From the cell containing the given text, extract its center point as [x, y] coordinate. 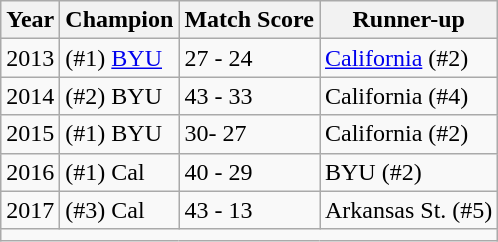
2013 [30, 58]
Arkansas St. (#5) [409, 210]
Runner-up [409, 20]
2015 [30, 134]
Match Score [250, 20]
27 - 24 [250, 58]
2016 [30, 172]
43 - 33 [250, 96]
30- 27 [250, 134]
(#3) Cal [120, 210]
(#1) Cal [120, 172]
BYU (#2) [409, 172]
40 - 29 [250, 172]
43 - 13 [250, 210]
2014 [30, 96]
(#2) BYU [120, 96]
Champion [120, 20]
California (#4) [409, 96]
Year [30, 20]
2017 [30, 210]
